Identify which cell holds the provided text, then report its (x, y) central coordinate. 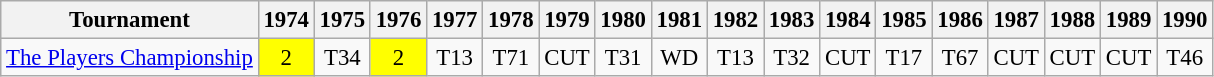
1977 (455, 20)
1980 (623, 20)
1981 (679, 20)
Tournament (130, 20)
T32 (792, 58)
T71 (511, 58)
1990 (1185, 20)
1978 (511, 20)
1988 (1072, 20)
1983 (792, 20)
1979 (567, 20)
T34 (342, 58)
1982 (735, 20)
1986 (960, 20)
T46 (1185, 58)
1976 (398, 20)
T17 (904, 58)
1975 (342, 20)
1987 (1016, 20)
1985 (904, 20)
1974 (286, 20)
T31 (623, 58)
The Players Championship (130, 58)
WD (679, 58)
1989 (1128, 20)
T67 (960, 58)
1984 (848, 20)
